For the text-containing cell, return its midpoint in [x, y] coordinate format. 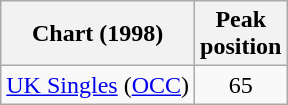
Peakposition [241, 34]
65 [241, 85]
Chart (1998) [98, 34]
UK Singles (OCC) [98, 85]
